Scan for the cell matching the given text and deliver its (x, y) coordinate at center. 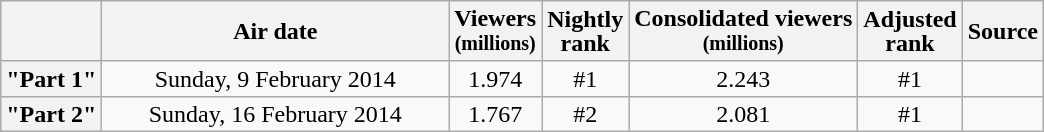
Source (1002, 32)
#2 (586, 114)
"Part 2" (52, 114)
Adjustedrank (910, 32)
1.974 (496, 78)
1.767 (496, 114)
Consolidated viewers(millions) (744, 32)
Sunday, 9 February 2014 (276, 78)
"Part 1" (52, 78)
Sunday, 16 February 2014 (276, 114)
Air date (276, 32)
2.081 (744, 114)
Viewers(millions) (496, 32)
2.243 (744, 78)
Nightlyrank (586, 32)
